Search for the cell housing the specified text and yield its [x, y] center coordinate. 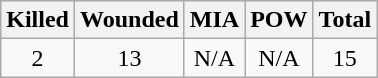
15 [345, 58]
2 [38, 58]
13 [129, 58]
Killed [38, 20]
POW [279, 20]
Total [345, 20]
Wounded [129, 20]
MIA [214, 20]
